Extract the [x, y] coordinate from the center of the cell holding the provided text.  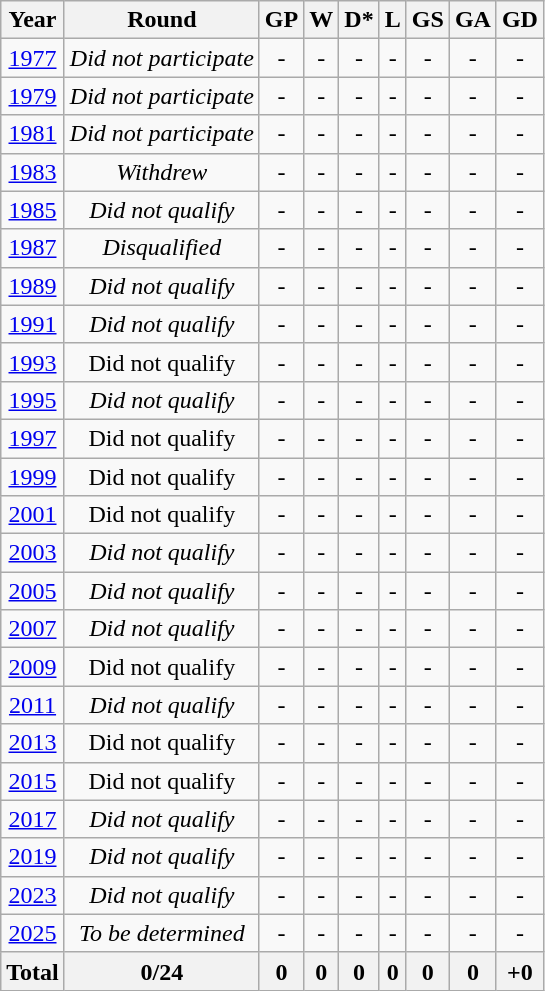
1989 [33, 286]
1999 [33, 477]
1977 [33, 58]
2003 [33, 553]
2007 [33, 629]
1995 [33, 400]
To be determined [162, 933]
Total [33, 971]
0/24 [162, 971]
2009 [33, 667]
Year [33, 20]
GS [428, 20]
2023 [33, 895]
1993 [33, 362]
GD [520, 20]
1979 [33, 96]
1981 [33, 134]
L [392, 20]
W [322, 20]
Disqualified [162, 248]
GA [472, 20]
1985 [33, 210]
2001 [33, 515]
2019 [33, 857]
Round [162, 20]
2011 [33, 705]
2013 [33, 743]
1983 [33, 172]
GP [281, 20]
1997 [33, 438]
2015 [33, 781]
1987 [33, 248]
1991 [33, 324]
2025 [33, 933]
Withdrew [162, 172]
D* [359, 20]
2005 [33, 591]
2017 [33, 819]
+0 [520, 971]
